Pinpoint the cell where the given text exists, returning its (x, y) midpoint coordinate. 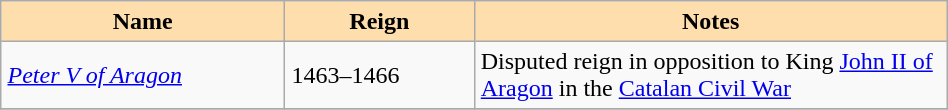
Name (143, 21)
Reign (380, 21)
Disputed reign in opposition to King John II of Aragon in the Catalan Civil War (710, 75)
Notes (710, 21)
Peter V of Aragon (143, 75)
1463–1466 (380, 75)
